Identify which cell holds the provided text, then report its [X, Y] central coordinate. 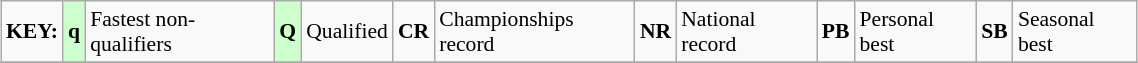
Fastest non-qualifiers [180, 32]
NR [656, 32]
CR [414, 32]
Qualified [347, 32]
KEY: [32, 32]
Personal best [916, 32]
q [74, 32]
SB [994, 32]
Seasonal best [1075, 32]
Championships record [534, 32]
Q [288, 32]
PB [836, 32]
National record [746, 32]
